Identify which cell holds the provided text, then report its [X, Y] central coordinate. 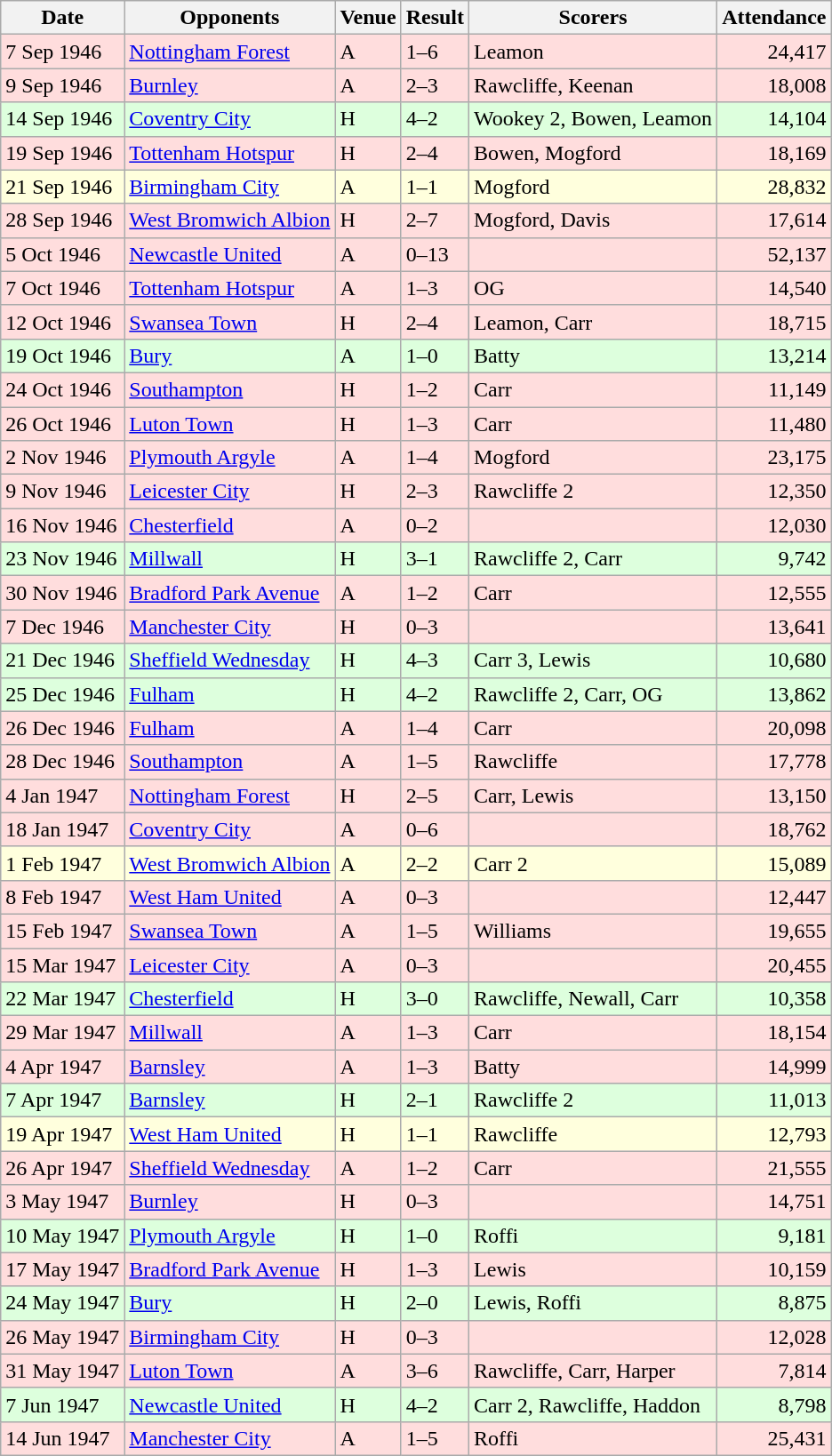
Date [62, 18]
Williams [594, 931]
12,350 [774, 492]
17,778 [774, 762]
14,104 [774, 119]
15 Feb 1947 [62, 931]
3 May 1947 [62, 1202]
18,762 [774, 829]
12,030 [774, 525]
28 Sep 1946 [62, 220]
18,008 [774, 85]
17,614 [774, 220]
0–2 [435, 525]
8,875 [774, 1303]
4 Apr 1947 [62, 1067]
2–0 [435, 1303]
26 May 1947 [62, 1337]
2–2 [435, 863]
17 May 1947 [62, 1269]
Rawcliffe, Keenan [594, 85]
26 Oct 1946 [62, 424]
18,154 [774, 1033]
19 Oct 1946 [62, 356]
12 Oct 1946 [62, 322]
14 Jun 1947 [62, 1438]
8 Feb 1947 [62, 897]
0–13 [435, 254]
19 Apr 1947 [62, 1134]
8,798 [774, 1404]
21 Dec 1946 [62, 660]
12,447 [774, 897]
52,137 [774, 254]
Result [435, 18]
14,540 [774, 288]
2–7 [435, 220]
7 Jun 1947 [62, 1404]
13,214 [774, 356]
Rawcliffe 2, Carr, OG [594, 694]
Rawcliffe 2, Carr [594, 559]
Carr 3, Lewis [594, 660]
0–6 [435, 829]
Mogford, Davis [594, 220]
4–3 [435, 660]
3–0 [435, 999]
24 May 1947 [62, 1303]
15,089 [774, 863]
13,641 [774, 627]
Lewis [594, 1269]
3–1 [435, 559]
9,742 [774, 559]
Bowen, Mogford [594, 153]
OG [594, 288]
Wookey 2, Bowen, Leamon [594, 119]
1–6 [435, 52]
23,175 [774, 458]
Leamon [594, 52]
Rawcliffe, Carr, Harper [594, 1371]
20,098 [774, 728]
2–5 [435, 796]
14 Sep 1946 [62, 119]
7 Oct 1946 [62, 288]
Lewis, Roffi [594, 1303]
Opponents [229, 18]
24,417 [774, 52]
Carr 2 [594, 863]
26 Apr 1947 [62, 1168]
19 Sep 1946 [62, 153]
5 Oct 1946 [62, 254]
10 May 1947 [62, 1236]
7 Apr 1947 [62, 1100]
12,028 [774, 1337]
10,159 [774, 1269]
18,169 [774, 153]
13,862 [774, 694]
2–1 [435, 1100]
22 Mar 1947 [62, 999]
11,149 [774, 389]
26 Dec 1946 [62, 728]
Attendance [774, 18]
7,814 [774, 1371]
Rawcliffe, Newall, Carr [594, 999]
30 Nov 1946 [62, 593]
15 Mar 1947 [62, 964]
18 Jan 1947 [62, 829]
Carr, Lewis [594, 796]
12,555 [774, 593]
13,150 [774, 796]
12,793 [774, 1134]
Leamon, Carr [594, 322]
16 Nov 1946 [62, 525]
7 Sep 1946 [62, 52]
9,181 [774, 1236]
25,431 [774, 1438]
18,715 [774, 322]
14,751 [774, 1202]
11,013 [774, 1100]
19,655 [774, 931]
9 Sep 1946 [62, 85]
24 Oct 1946 [62, 389]
10,358 [774, 999]
21 Sep 1946 [62, 187]
9 Nov 1946 [62, 492]
10,680 [774, 660]
1 Feb 1947 [62, 863]
25 Dec 1946 [62, 694]
Scorers [594, 18]
28,832 [774, 187]
3–6 [435, 1371]
28 Dec 1946 [62, 762]
29 Mar 1947 [62, 1033]
2 Nov 1946 [62, 458]
7 Dec 1946 [62, 627]
Venue [368, 18]
21,555 [774, 1168]
11,480 [774, 424]
14,999 [774, 1067]
Carr 2, Rawcliffe, Haddon [594, 1404]
31 May 1947 [62, 1371]
23 Nov 1946 [62, 559]
20,455 [774, 964]
4 Jan 1947 [62, 796]
